Detect which cell encompasses the target text, then output its [X, Y] center coordinate. 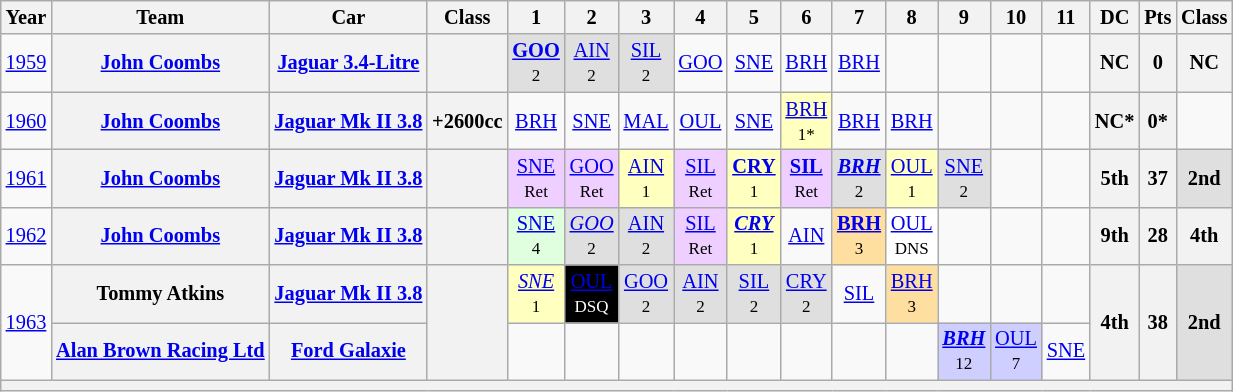
1 [536, 17]
Pts [1158, 17]
BRH1* [806, 121]
37 [1158, 178]
Jaguar 3.4-Litre [349, 63]
OUL7 [1016, 351]
5 [754, 17]
SIL [859, 294]
8 [912, 17]
SNERet [536, 178]
BRH2 [859, 178]
OULDNS [912, 236]
4 [701, 17]
BRH12 [964, 351]
1963 [26, 322]
OUL1 [912, 178]
7 [859, 17]
28 [1158, 236]
DC [1114, 17]
10 [1016, 17]
CRY2 [806, 294]
1962 [26, 236]
Car [349, 17]
MAL [646, 121]
1960 [26, 121]
SNE1 [536, 294]
9 [964, 17]
1961 [26, 178]
GOO [701, 63]
38 [1158, 322]
Alan Brown Racing Ltd [160, 351]
Year [26, 17]
OULDSQ [592, 294]
Tommy Atkins [160, 294]
0 [1158, 63]
9th [1114, 236]
NC* [1114, 121]
OUL [701, 121]
SNE2 [964, 178]
2 [592, 17]
11 [1066, 17]
3 [646, 17]
SNE4 [536, 236]
+2600cc [467, 121]
5th [1114, 178]
6 [806, 17]
AIN [806, 236]
Ford Galaxie [349, 351]
GOORet [592, 178]
Team [160, 17]
0* [1158, 121]
1959 [26, 63]
AIN1 [646, 178]
